Detect which cell encompasses the target text, then output its [x, y] center coordinate. 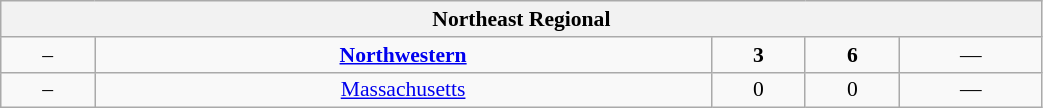
Northwestern [404, 55]
3 [758, 55]
6 [852, 55]
Northeast Regional [522, 19]
Massachusetts [404, 90]
